Scan for the cell matching the given text and deliver its (X, Y) coordinate at center. 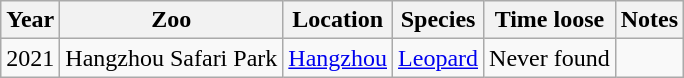
2021 (30, 58)
Location (338, 20)
Hangzhou Safari Park (172, 58)
Time loose (550, 20)
Zoo (172, 20)
Never found (550, 58)
Year (30, 20)
Hangzhou (338, 58)
Notes (649, 20)
Species (438, 20)
Leopard (438, 58)
